Output the (x, y) coordinate of the center of the cell containing the given text.  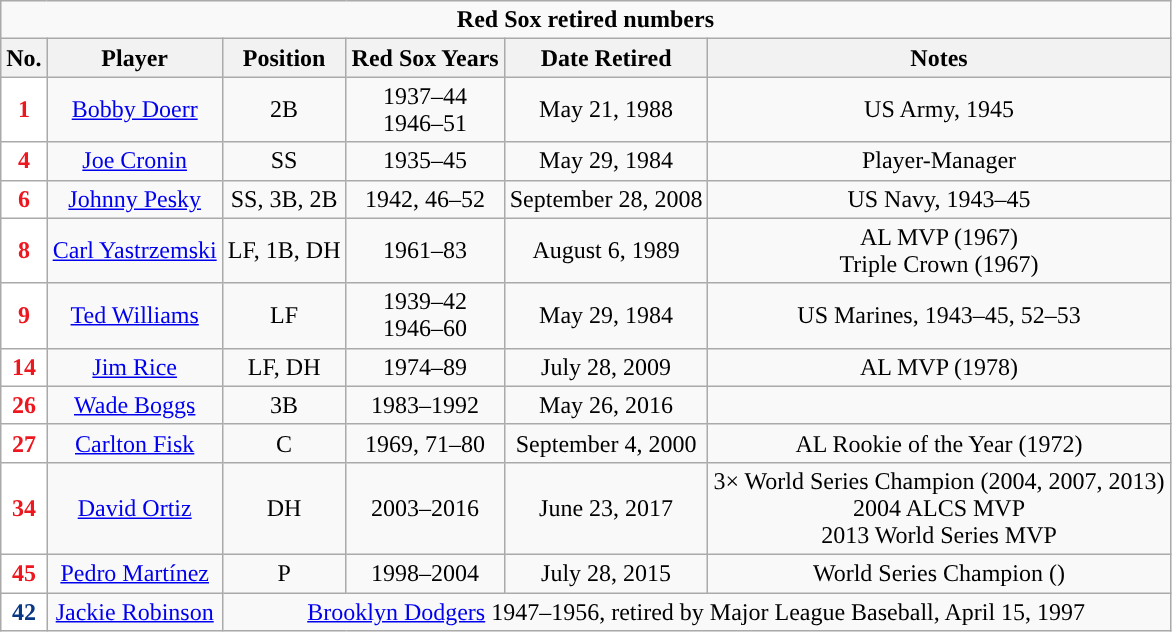
1 (24, 110)
P (284, 573)
David Ortiz (134, 508)
Red Sox Years (425, 58)
US Navy, 1943–45 (939, 199)
1998–2004 (425, 573)
27 (24, 443)
8 (24, 250)
Position (284, 58)
September 28, 2008 (606, 199)
Carlton Fisk (134, 443)
2B (284, 110)
1974–89 (425, 367)
Player-Manager (939, 161)
May 26, 2016 (606, 405)
Notes (939, 58)
SS, 3B, 2B (284, 199)
Brooklyn Dodgers 1947–1956, retired by Major League Baseball, April 15, 1997 (696, 611)
1937–441946–51 (425, 110)
May 21, 1988 (606, 110)
June 23, 2017 (606, 508)
Carl Yastrzemski (134, 250)
3× World Series Champion (2004, 2007, 2013)2004 ALCS MVP2013 World Series MVP (939, 508)
Wade Boggs (134, 405)
1969, 71–80 (425, 443)
1942, 46–52 (425, 199)
AL Rookie of the Year (1972) (939, 443)
SS (284, 161)
Bobby Doerr (134, 110)
Red Sox retired numbers (586, 20)
45 (24, 573)
LF (284, 316)
Jackie Robinson (134, 611)
July 28, 2015 (606, 573)
2003–2016 (425, 508)
US Marines, 1943–45, 52–53 (939, 316)
26 (24, 405)
Johnny Pesky (134, 199)
9 (24, 316)
Ted Williams (134, 316)
August 6, 1989 (606, 250)
Player (134, 58)
DH (284, 508)
6 (24, 199)
42 (24, 611)
3B (284, 405)
World Series Champion () (939, 573)
1935–45 (425, 161)
C (284, 443)
Pedro Martínez (134, 573)
1961–83 (425, 250)
No. (24, 58)
Joe Cronin (134, 161)
LF, DH (284, 367)
July 28, 2009 (606, 367)
1939–421946–60 (425, 316)
14 (24, 367)
4 (24, 161)
US Army, 1945 (939, 110)
LF, 1B, DH (284, 250)
1983–1992 (425, 405)
AL MVP (1978) (939, 367)
Date Retired (606, 58)
34 (24, 508)
AL MVP (1967)Triple Crown (1967) (939, 250)
September 4, 2000 (606, 443)
Jim Rice (134, 367)
